Search for the cell housing the specified text and yield its [x, y] center coordinate. 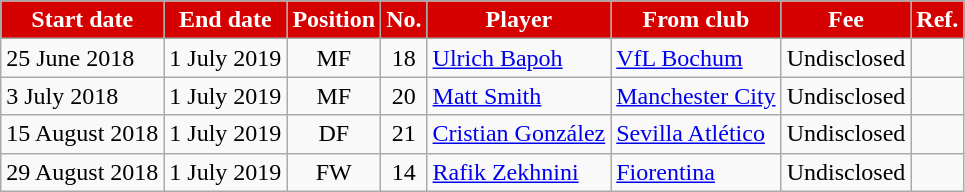
Ulrich Bapoh [519, 58]
DF [334, 134]
Start date [82, 20]
18 [404, 58]
FW [334, 172]
Player [519, 20]
14 [404, 172]
3 July 2018 [82, 96]
No. [404, 20]
21 [404, 134]
VfL Bochum [696, 58]
Position [334, 20]
Ref. [938, 20]
Cristian González [519, 134]
Fee [846, 20]
Fiorentina [696, 172]
15 August 2018 [82, 134]
Manchester City [696, 96]
25 June 2018 [82, 58]
End date [226, 20]
From club [696, 20]
29 August 2018 [82, 172]
Matt Smith [519, 96]
Sevilla Atlético [696, 134]
20 [404, 96]
Rafik Zekhnini [519, 172]
